Search for the cell housing the specified text and yield its (X, Y) center coordinate. 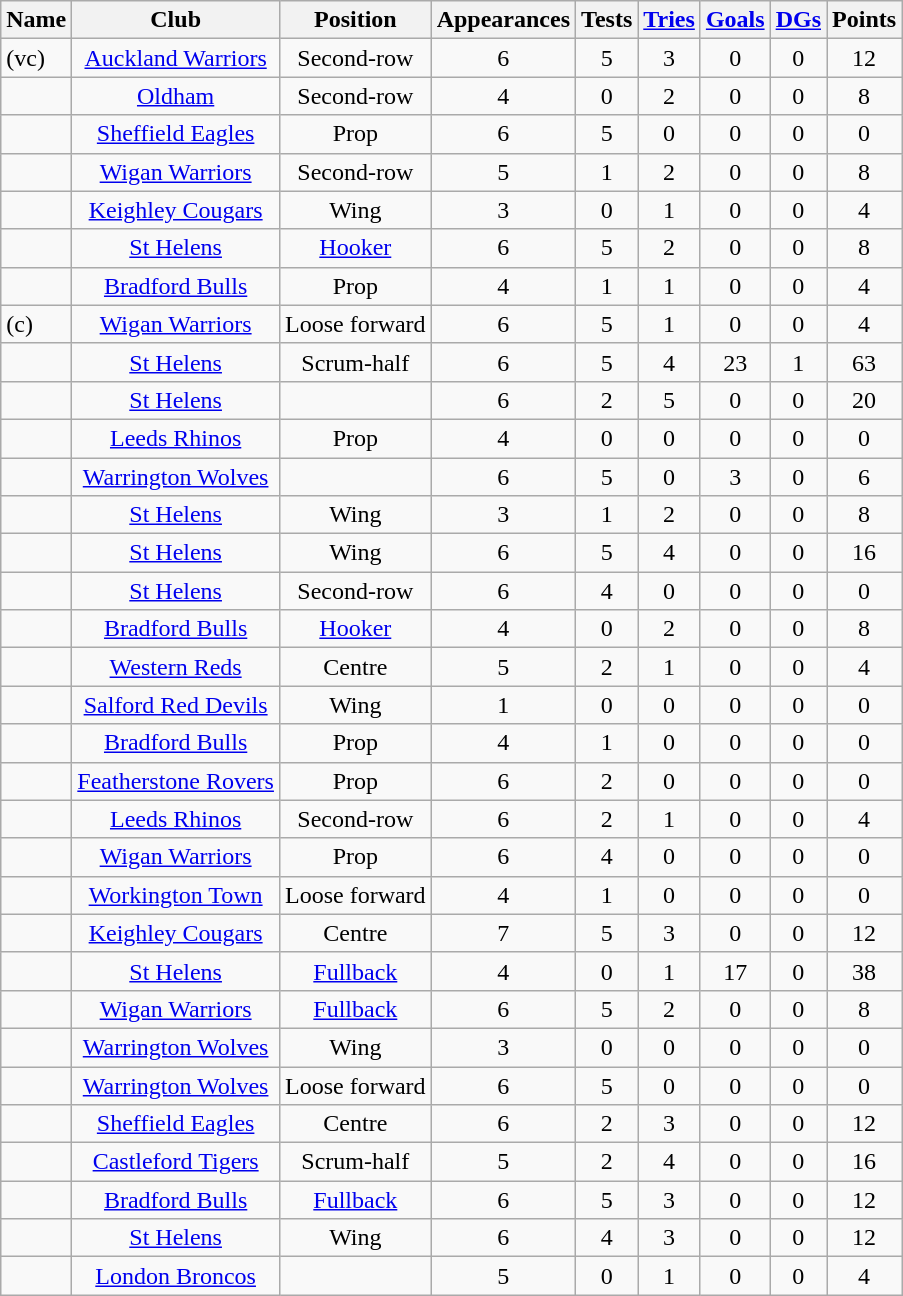
Western Reds (176, 667)
Oldham (176, 96)
Tries (670, 20)
20 (864, 400)
Tests (607, 20)
Castleford Tigers (176, 1162)
Name (36, 20)
Club (176, 20)
Position (355, 20)
London Broncos (176, 1276)
(c) (36, 324)
23 (735, 362)
Points (864, 20)
Workington Town (176, 895)
Auckland Warriors (176, 58)
Salford Red Devils (176, 705)
Goals (735, 20)
7 (503, 933)
17 (735, 971)
DGs (798, 20)
38 (864, 971)
63 (864, 362)
(vc) (36, 58)
Featherstone Rovers (176, 781)
Appearances (503, 20)
